Capture the cell that displays the provided text and extract its (x, y) central coordinate. 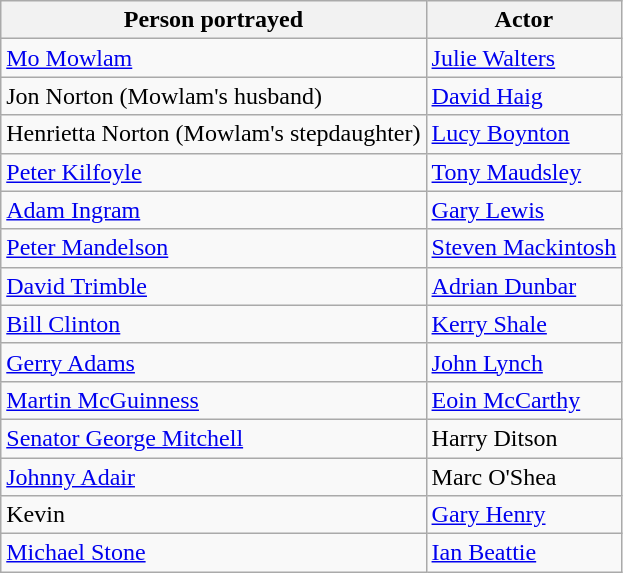
John Lynch (524, 362)
Henrietta Norton (Mowlam's stepdaughter) (214, 134)
Person portrayed (214, 20)
Gary Henry (524, 515)
Martin McGuinness (214, 400)
Peter Mandelson (214, 248)
Gerry Adams (214, 362)
David Haig (524, 96)
David Trimble (214, 286)
Tony Maudsley (524, 172)
Kerry Shale (524, 324)
Marc O'Shea (524, 477)
Kevin (214, 515)
Julie Walters (524, 58)
Harry Ditson (524, 438)
Senator George Mitchell (214, 438)
Eoin McCarthy (524, 400)
Michael Stone (214, 553)
Johnny Adair (214, 477)
Gary Lewis (524, 210)
Adrian Dunbar (524, 286)
Peter Kilfoyle (214, 172)
Mo Mowlam (214, 58)
Steven Mackintosh (524, 248)
Jon Norton (Mowlam's husband) (214, 96)
Adam Ingram (214, 210)
Actor (524, 20)
Bill Clinton (214, 324)
Ian Beattie (524, 553)
Lucy Boynton (524, 134)
